Find where the given text appears and provide that cell's center as [X, Y] coordinate. 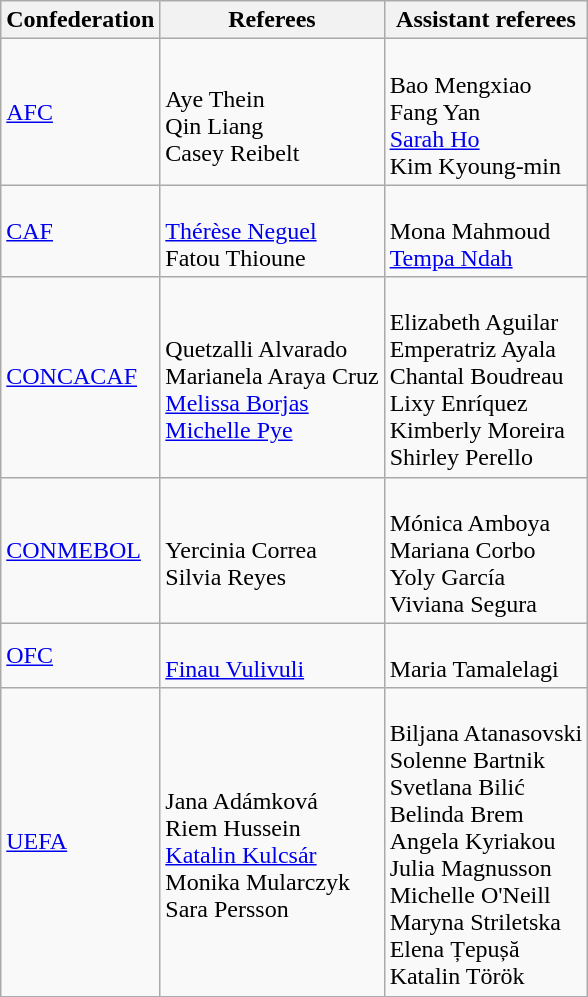
CONMEBOL [80, 550]
Confederation [80, 20]
Assistant referees [486, 20]
Mónica Amboya Mariana Corbo Yoly García Viviana Segura [486, 550]
Jana Adámková Riem Hussein Katalin Kulcsár Monika Mularczyk Sara Persson [272, 842]
CONCACAF [80, 377]
Elizabeth Aguilar Emperatriz Ayala Chantal Boudreau Lixy Enríquez Kimberly Moreira Shirley Perello [486, 377]
OFC [80, 656]
Maria Tamalelagi [486, 656]
Finau Vulivuli [272, 656]
AFC [80, 112]
Mona Mahmoud Tempa Ndah [486, 231]
Yercinia Correa Silvia Reyes [272, 550]
Thérèse Neguel Fatou Thioune [272, 231]
Quetzalli Alvarado Marianela Araya Cruz Melissa Borjas Michelle Pye [272, 377]
Aye Thein Qin Liang Casey Reibelt [272, 112]
Bao Mengxiao Fang Yan Sarah Ho Kim Kyoung-min [486, 112]
Referees [272, 20]
UEFA [80, 842]
CAF [80, 231]
